Pinpoint the cell where the given text exists, returning its (X, Y) midpoint coordinate. 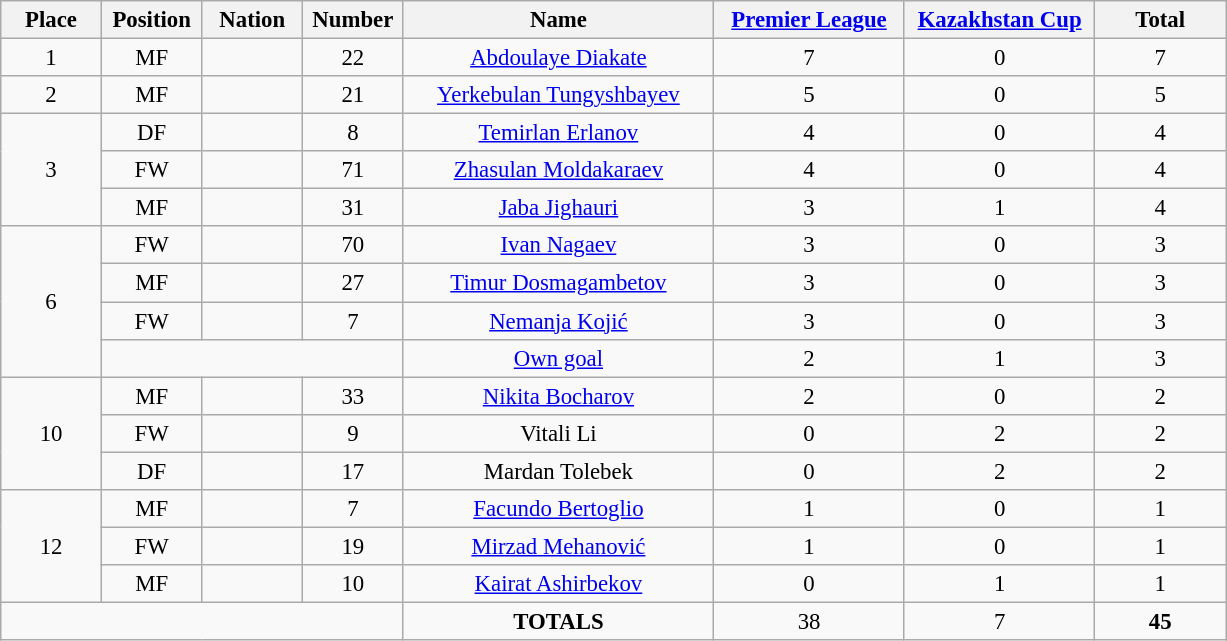
Kairat Ashirbekov (558, 584)
Position (152, 20)
Ivan Nagaev (558, 245)
Timur Dosmagambetov (558, 283)
Zhasulan Moldakaraev (558, 170)
Total (1160, 20)
Abdoulaye Diakate (558, 58)
Place (52, 20)
27 (354, 283)
71 (354, 170)
Number (354, 20)
8 (354, 133)
Premier League (810, 20)
19 (354, 546)
TOTALS (558, 621)
Nation (252, 20)
70 (354, 245)
Mirzad Mehanović (558, 546)
21 (354, 95)
Vitali Li (558, 433)
17 (354, 471)
Mardan Tolebek (558, 471)
12 (52, 546)
9 (354, 433)
22 (354, 58)
33 (354, 396)
Jaba Jighauri (558, 208)
38 (810, 621)
Facundo Bertoglio (558, 509)
45 (1160, 621)
Kazakhstan Cup (1000, 20)
Nemanja Kojić (558, 321)
Temirlan Erlanov (558, 133)
Nikita Bocharov (558, 396)
6 (52, 301)
31 (354, 208)
Name (558, 20)
Own goal (558, 358)
Yerkebulan Tungyshbayev (558, 95)
